Determine the (X, Y) coordinate at the center of the cell enclosing the given text.  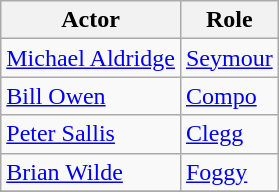
Brian Wilde (91, 172)
Michael Aldridge (91, 58)
Role (229, 20)
Foggy (229, 172)
Clegg (229, 134)
Compo (229, 96)
Seymour (229, 58)
Bill Owen (91, 96)
Actor (91, 20)
Peter Sallis (91, 134)
